Search for the cell housing the specified text and yield its [X, Y] center coordinate. 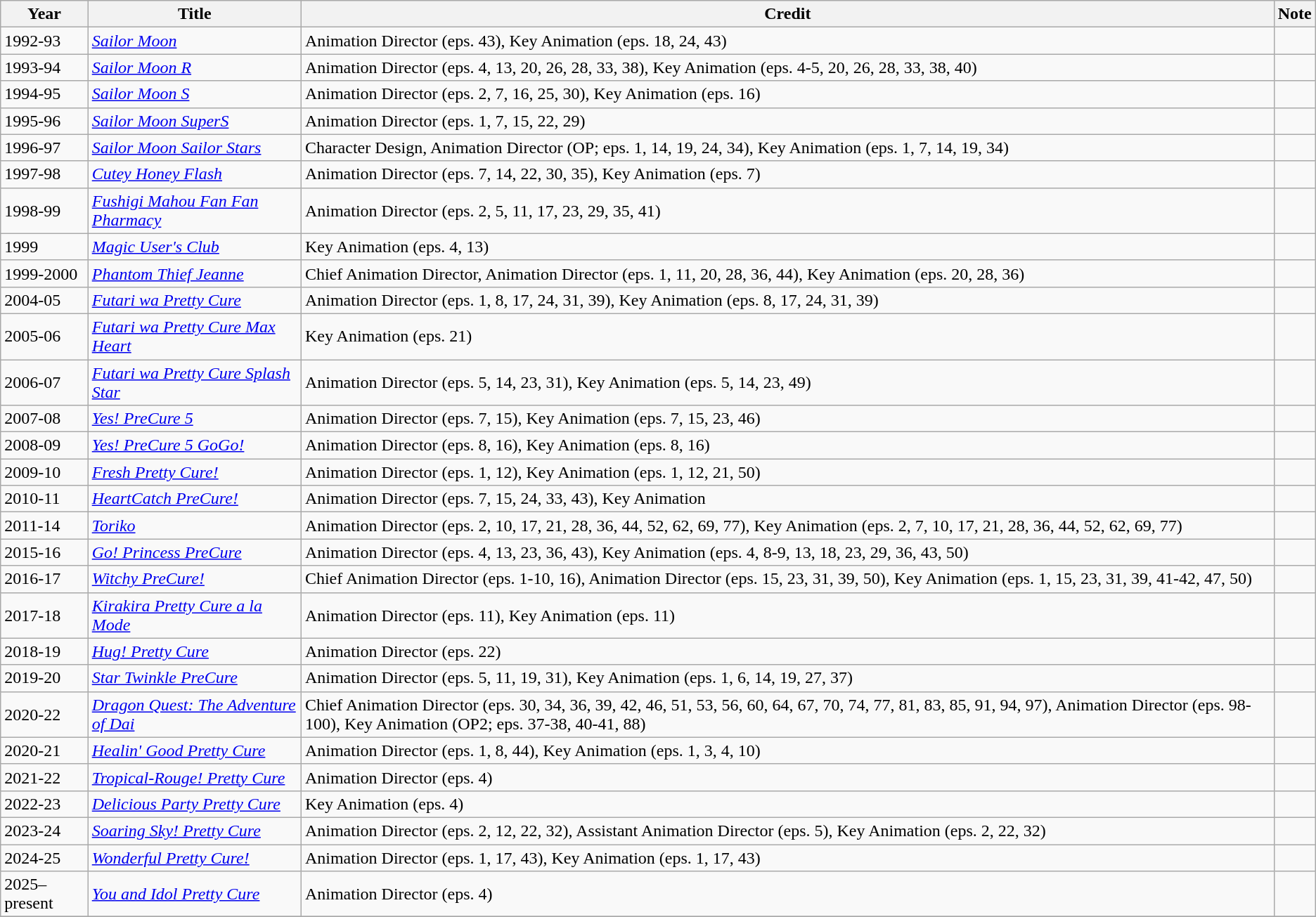
Delicious Party Pretty Cure [194, 804]
Animation Director (eps. 43), Key Animation (eps. 18, 24, 43) [787, 41]
Animation Director (eps. 22) [787, 651]
1995-96 [44, 121]
Witchy PreCure! [194, 579]
Animation Director (eps. 2, 5, 11, 17, 23, 29, 35, 41) [787, 211]
Animation Director (eps. 1, 8, 17, 24, 31, 39), Key Animation (eps. 8, 17, 24, 31, 39) [787, 300]
1997-98 [44, 174]
1996-97 [44, 148]
Tropical-Rouge! Pretty Cure [194, 777]
2021-22 [44, 777]
Animation Director (eps. 5, 14, 23, 31), Key Animation (eps. 5, 14, 23, 49) [787, 382]
Animation Director (eps. 8, 16), Key Animation (eps. 8, 16) [787, 446]
2020-21 [44, 750]
Star Twinkle PreCure [194, 678]
2010-11 [44, 499]
Animation Director (eps. 4, 13, 20, 26, 28, 33, 38), Key Animation (eps. 4-5, 20, 26, 28, 33, 38, 40) [787, 67]
Animation Director (eps. 11), Key Animation (eps. 11) [787, 616]
2019-20 [44, 678]
Cutey Honey Flash [194, 174]
1994-95 [44, 94]
Animation Director (eps. 1, 17, 43), Key Animation (eps. 1, 17, 43) [787, 858]
Magic User's Club [194, 247]
2022-23 [44, 804]
Sailor Moon S [194, 94]
1992-93 [44, 41]
Phantom Thief Jeanne [194, 273]
Animation Director (eps. 4, 13, 23, 36, 43), Key Animation (eps. 4, 8-9, 13, 18, 23, 29, 36, 43, 50) [787, 552]
Sailor Moon SuperS [194, 121]
2018-19 [44, 651]
2009-10 [44, 472]
Sailor Moon [194, 41]
Animation Director (eps. 1, 8, 44), Key Animation (eps. 1, 3, 4, 10) [787, 750]
Wonderful Pretty Cure! [194, 858]
Futari wa Pretty Cure Splash Star [194, 382]
2006-07 [44, 382]
Key Animation (eps. 21) [787, 336]
2015-16 [44, 552]
2004-05 [44, 300]
Note [1295, 14]
Yes! PreCure 5 [194, 419]
2008-09 [44, 446]
2023-24 [44, 831]
Go! Princess PreCure [194, 552]
Animation Director (eps. 5, 11, 19, 31), Key Animation (eps. 1, 6, 14, 19, 27, 37) [787, 678]
You and Idol Pretty Cure [194, 894]
Hug! Pretty Cure [194, 651]
Yes! PreCure 5 GoGo! [194, 446]
1999-2000 [44, 273]
Animation Director (eps. 2, 7, 16, 25, 30), Key Animation (eps. 16) [787, 94]
Fushigi Mahou Fan Fan Pharmacy [194, 211]
Toriko [194, 526]
Healin' Good Pretty Cure [194, 750]
Animation Director (eps. 7, 15, 24, 33, 43), Key Animation [787, 499]
2005-06 [44, 336]
2007-08 [44, 419]
Animation Director (eps. 7, 15), Key Animation (eps. 7, 15, 23, 46) [787, 419]
Dragon Quest: The Adventure of Dai [194, 714]
Year [44, 14]
2017-18 [44, 616]
Key Animation (eps. 4, 13) [787, 247]
Chief Animation Director, Animation Director (eps. 1, 11, 20, 28, 36, 44), Key Animation (eps. 20, 28, 36) [787, 273]
2011-14 [44, 526]
Futari wa Pretty Cure [194, 300]
2020-22 [44, 714]
1993-94 [44, 67]
Soaring Sky! Pretty Cure [194, 831]
Kirakira Pretty Cure a la Mode [194, 616]
Futari wa Pretty Cure Max Heart [194, 336]
2024-25 [44, 858]
HeartCatch PreCure! [194, 499]
1999 [44, 247]
Character Design, Animation Director (OP; eps. 1, 14, 19, 24, 34), Key Animation (eps. 1, 7, 14, 19, 34) [787, 148]
Title [194, 14]
1998-99 [44, 211]
Animation Director (eps. 7, 14, 22, 30, 35), Key Animation (eps. 7) [787, 174]
Animation Director (eps. 1, 7, 15, 22, 29) [787, 121]
Credit [787, 14]
Sailor Moon R [194, 67]
Key Animation (eps. 4) [787, 804]
Fresh Pretty Cure! [194, 472]
Animation Director (eps. 1, 12), Key Animation (eps. 1, 12, 21, 50) [787, 472]
Sailor Moon Sailor Stars [194, 148]
2025–present [44, 894]
2016-17 [44, 579]
Chief Animation Director (eps. 1-10, 16), Animation Director (eps. 15, 23, 31, 39, 50), Key Animation (eps. 1, 15, 23, 31, 39, 41-42, 47, 50) [787, 579]
Animation Director (eps. 2, 10, 17, 21, 28, 36, 44, 52, 62, 69, 77), Key Animation (eps. 2, 7, 10, 17, 21, 28, 36, 44, 52, 62, 69, 77) [787, 526]
Animation Director (eps. 2, 12, 22, 32), Assistant Animation Director (eps. 5), Key Animation (eps. 2, 22, 32) [787, 831]
